Capture the cell that displays the provided text and extract its (X, Y) central coordinate. 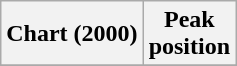
Peakposition (189, 34)
Chart (2000) (72, 34)
